Pinpoint the cell where the given text exists, returning its (x, y) midpoint coordinate. 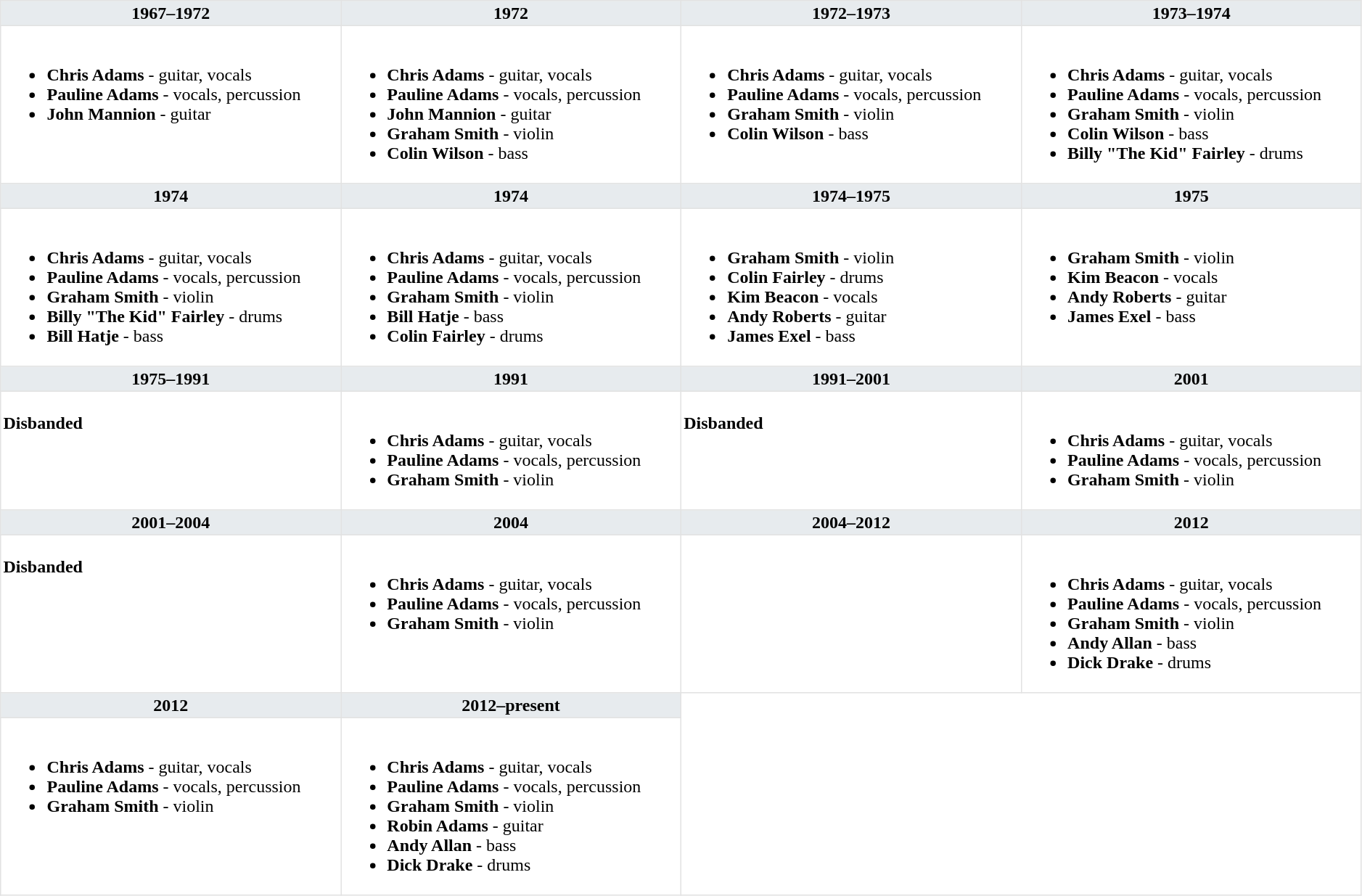
Chris Adams - guitar, vocalsPauline Adams - vocals, percussionJohn Mannion - guitar (171, 104)
Chris Adams - guitar, vocalsPauline Adams - vocals, percussionGraham Smith - violinBilly "The Kid" Fairley - drumsBill Hatje - bass (171, 287)
1974–1975 (850, 196)
1972–1973 (850, 13)
2001 (1191, 379)
1991 (511, 379)
Chris Adams - guitar, vocalsPauline Adams - vocals, percussionGraham Smith - violinColin Wilson - bassBilly "The Kid" Fairley - drums (1191, 104)
1975–1991 (171, 379)
Graham Smith - violinColin Fairley - drumsKim Beacon - vocalsAndy Roberts - guitarJames Exel - bass (850, 287)
Chris Adams - guitar, vocalsPauline Adams - vocals, percussionGraham Smith - violinBill Hatje - bassColin Fairley - drums (511, 287)
2001–2004 (171, 522)
1975 (1191, 196)
1973–1974 (1191, 13)
1991–2001 (850, 379)
1972 (511, 13)
2012–present (511, 705)
2004–2012 (850, 522)
Chris Adams - guitar, vocalsPauline Adams - vocals, percussionGraham Smith - violinRobin Adams - guitarAndy Allan - bassDick Drake - drums (511, 806)
Graham Smith - violinKim Beacon - vocalsAndy Roberts - guitarJames Exel - bass (1191, 287)
2004 (511, 522)
1967–1972 (171, 13)
Chris Adams - guitar, vocalsPauline Adams - vocals, percussionJohn Mannion - guitarGraham Smith - violinColin Wilson - bass (511, 104)
Chris Adams - guitar, vocalsPauline Adams - vocals, percussionGraham Smith - violinAndy Allan - bassDick Drake - drums (1191, 614)
Chris Adams - guitar, vocalsPauline Adams - vocals, percussionGraham Smith - violinColin Wilson - bass (850, 104)
